Identify which cell holds the provided text, then report its [X, Y] central coordinate. 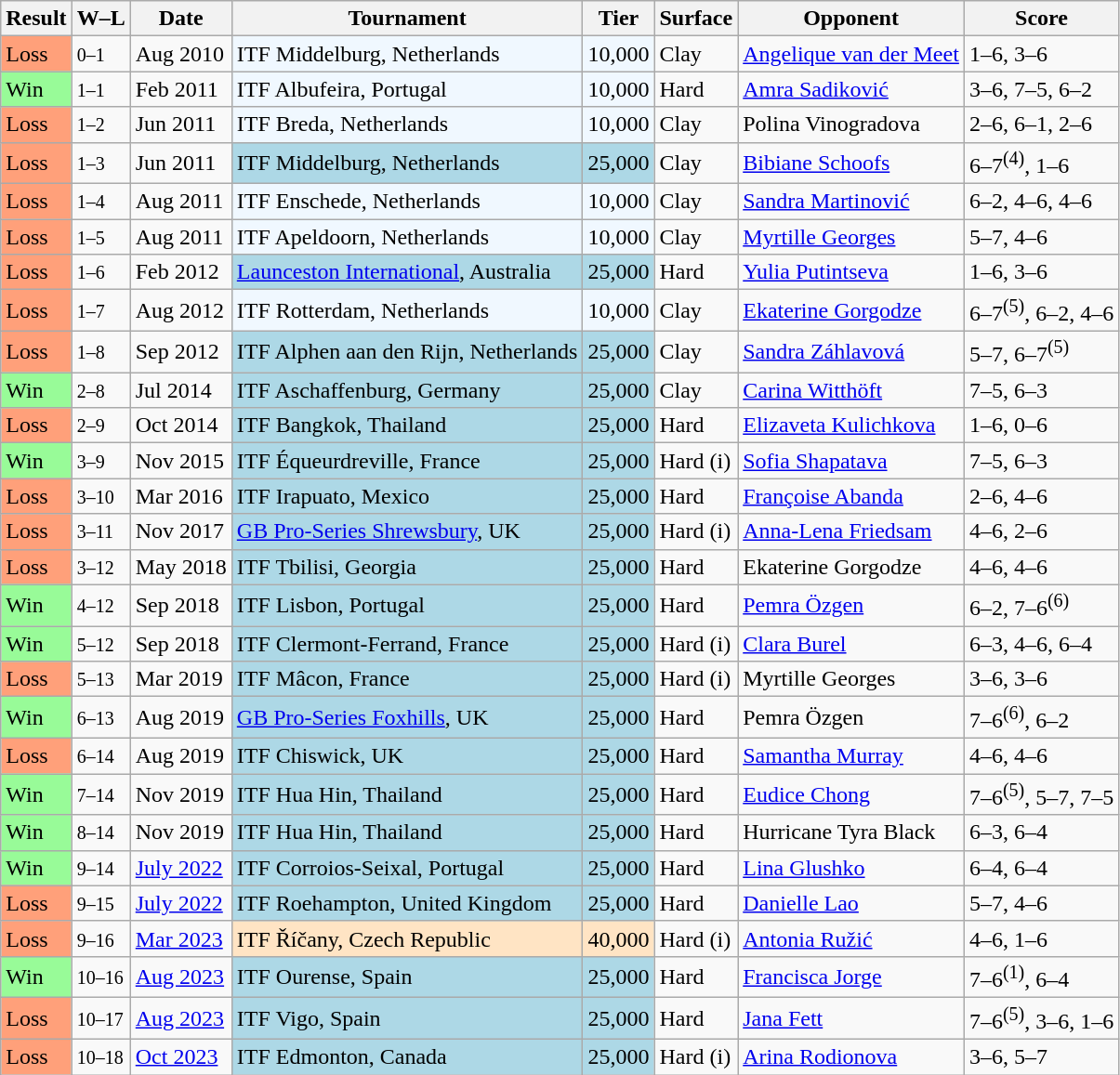
Amra Sadiković [851, 89]
3–12 [100, 567]
1–6 [100, 272]
ITF Albufeira, Portugal [407, 89]
3–11 [100, 531]
6–14 [100, 755]
ITF Chiswick, UK [407, 755]
Sofia Shapatava [851, 461]
Feb 2011 [180, 89]
ITF Vigo, Spain [407, 1018]
Launceston International, Australia [407, 272]
Aug 2012 [180, 310]
Sep 2012 [180, 351]
1–7 [100, 310]
Sandra Záhlavová [851, 351]
Elizaveta Kulichkova [851, 426]
ITF Breda, Netherlands [407, 125]
2–9 [100, 426]
Jul 2014 [180, 390]
3–6, 7–5, 6–2 [1041, 89]
Tier [619, 19]
1–2 [100, 125]
Nov 2017 [180, 531]
Danielle Lao [851, 903]
2–8 [100, 390]
Jana Fett [851, 1018]
10–18 [100, 1056]
ITF Rotterdam, Netherlands [407, 310]
Hurricane Tyra Black [851, 832]
6–2, 7–6(6) [1041, 606]
Samantha Murray [851, 755]
1–1 [100, 89]
Opponent [851, 19]
GB Pro-Series Foxhills, UK [407, 717]
Mar 2016 [180, 496]
ITF Ourense, Spain [407, 977]
3–10 [100, 496]
Lina Glushko [851, 868]
1–4 [100, 202]
7–14 [100, 795]
ITF Enschede, Netherlands [407, 202]
Bibiane Schoofs [851, 164]
7–6(5), 3–6, 1–6 [1041, 1018]
4–6, 2–6 [1041, 531]
Clara Burel [851, 644]
ITF Edmonton, Canada [407, 1056]
5–7, 6–7(5) [1041, 351]
1–8 [100, 351]
ITF Roehampton, United Kingdom [407, 903]
6–7(5), 6–2, 4–6 [1041, 310]
6–3, 4–6, 6–4 [1041, 644]
6–13 [100, 717]
9–14 [100, 868]
Score [1041, 19]
Result [36, 19]
9–15 [100, 903]
ITF Mâcon, France [407, 679]
3–9 [100, 461]
6–7(4), 1–6 [1041, 164]
Francisca Jorge [851, 977]
ITF Říčany, Czech Republic [407, 938]
1–5 [100, 237]
6–4, 6–4 [1041, 868]
Mar 2023 [180, 938]
4–6, 1–6 [1041, 938]
3–6, 5–7 [1041, 1056]
Arina Rodionova [851, 1056]
6–3, 6–4 [1041, 832]
5–13 [100, 679]
Oct 2014 [180, 426]
ITF Alphen aan den Rijn, Netherlands [407, 351]
Surface [696, 19]
ITF Lisbon, Portugal [407, 606]
1–3 [100, 164]
8–14 [100, 832]
May 2018 [180, 567]
Yulia Putintseva [851, 272]
5–12 [100, 644]
Date [180, 19]
ITF Apeldoorn, Netherlands [407, 237]
9–16 [100, 938]
ITF Bangkok, Thailand [407, 426]
Aug 2010 [180, 54]
Angelique van der Meet [851, 54]
Feb 2012 [180, 272]
Carina Witthöft [851, 390]
2–6, 6–1, 2–6 [1041, 125]
7–6(1), 6–4 [1041, 977]
GB Pro-Series Shrewsbury, UK [407, 531]
Mar 2019 [180, 679]
40,000 [619, 938]
ITF Aschaffenburg, Germany [407, 390]
Françoise Abanda [851, 496]
ITF Équeurdreville, France [407, 461]
7–6(5), 5–7, 7–5 [1041, 795]
0–1 [100, 54]
Tournament [407, 19]
Oct 2023 [180, 1056]
ITF Tbilisi, Georgia [407, 567]
4–12 [100, 606]
Nov 2015 [180, 461]
Eudice Chong [851, 795]
1–6, 0–6 [1041, 426]
Antonia Ružić [851, 938]
3–6, 3–6 [1041, 679]
ITF Clermont-Ferrand, France [407, 644]
10–16 [100, 977]
ITF Corroios-Seixal, Portugal [407, 868]
2–6, 4–6 [1041, 496]
10–17 [100, 1018]
7–6(6), 6–2 [1041, 717]
ITF Irapuato, Mexico [407, 496]
Anna-Lena Friedsam [851, 531]
Sandra Martinović [851, 202]
W–L [100, 19]
Polina Vinogradova [851, 125]
6–2, 4–6, 4–6 [1041, 202]
